Search for the cell housing the specified text and yield its (X, Y) center coordinate. 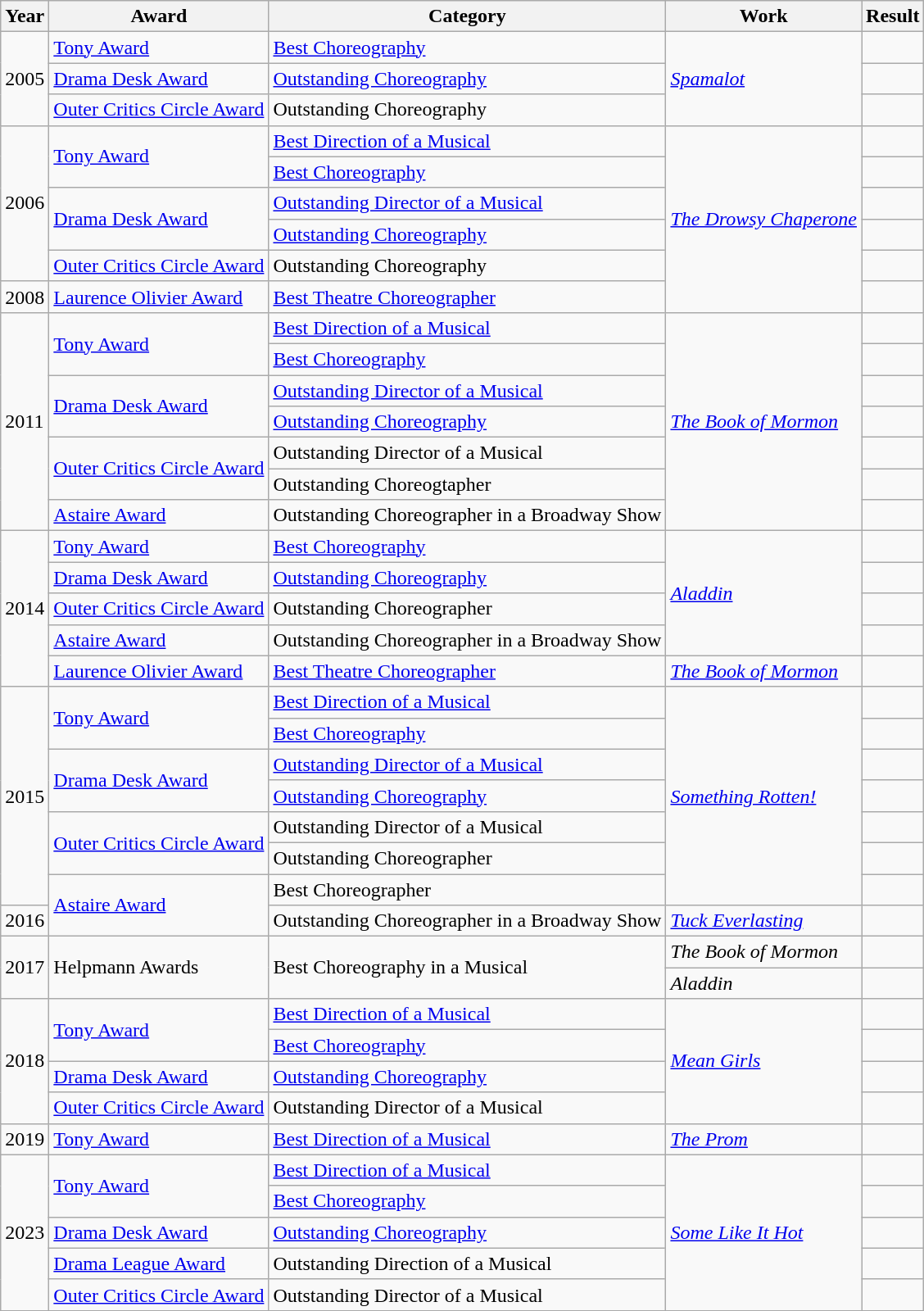
2018 (25, 1061)
Some Like It Hot (763, 1232)
Mean Girls (763, 1061)
The Prom (763, 1139)
Outstanding Choreogtapher (467, 484)
Spamalot (763, 79)
Drama League Award (159, 1263)
2011 (25, 421)
Award (159, 16)
2023 (25, 1232)
2006 (25, 203)
2017 (25, 968)
2016 (25, 921)
Best Choreography in a Musical (467, 968)
2019 (25, 1139)
Best Choreographer (467, 889)
Result (893, 16)
Year (25, 16)
2014 (25, 609)
2005 (25, 79)
Outstanding Direction of a Musical (467, 1263)
Work (763, 16)
The Drowsy Chaperone (763, 219)
2008 (25, 297)
Something Rotten! (763, 796)
2015 (25, 796)
Tuck Everlasting (763, 921)
Helpmann Awards (159, 968)
Category (467, 16)
